Locate the cell with the specified text and output its [x, y] center coordinate. 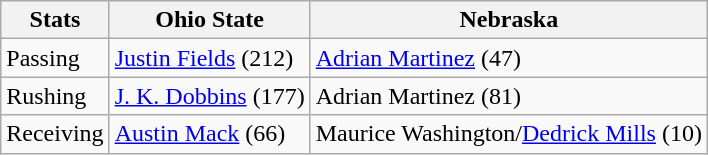
Receiving [55, 134]
Stats [55, 20]
J. K. Dobbins (177) [210, 96]
Passing [55, 58]
Austin Mack (66) [210, 134]
Adrian Martinez (81) [508, 96]
Maurice Washington/Dedrick Mills (10) [508, 134]
Nebraska [508, 20]
Rushing [55, 96]
Ohio State [210, 20]
Adrian Martinez (47) [508, 58]
Justin Fields (212) [210, 58]
